Return (X, Y) of the center of cell containing provided text 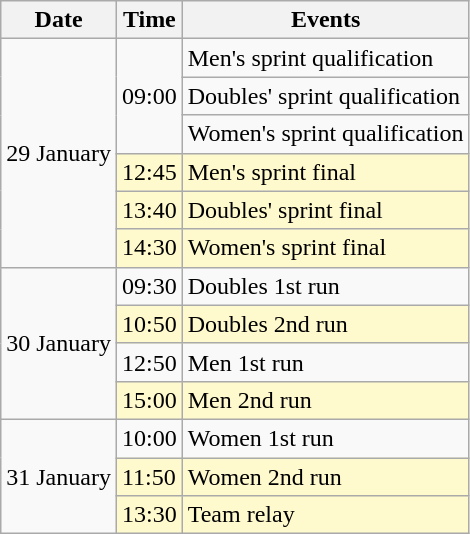
10:00 (149, 438)
Doubles' sprint final (326, 210)
13:40 (149, 210)
31 January (59, 476)
14:30 (149, 248)
29 January (59, 153)
Date (59, 20)
Men's sprint final (326, 172)
11:50 (149, 477)
Women's sprint final (326, 248)
Women's sprint qualification (326, 134)
Women 2nd run (326, 477)
30 January (59, 343)
Women 1st run (326, 438)
12:50 (149, 362)
09:00 (149, 96)
Doubles 1st run (326, 286)
13:30 (149, 515)
Events (326, 20)
15:00 (149, 400)
Doubles 2nd run (326, 324)
Men's sprint qualification (326, 58)
Men 2nd run (326, 400)
12:45 (149, 172)
Team relay (326, 515)
Doubles' sprint qualification (326, 96)
09:30 (149, 286)
Time (149, 20)
Men 1st run (326, 362)
10:50 (149, 324)
